Capture the cell that displays the provided text and extract its [X, Y] central coordinate. 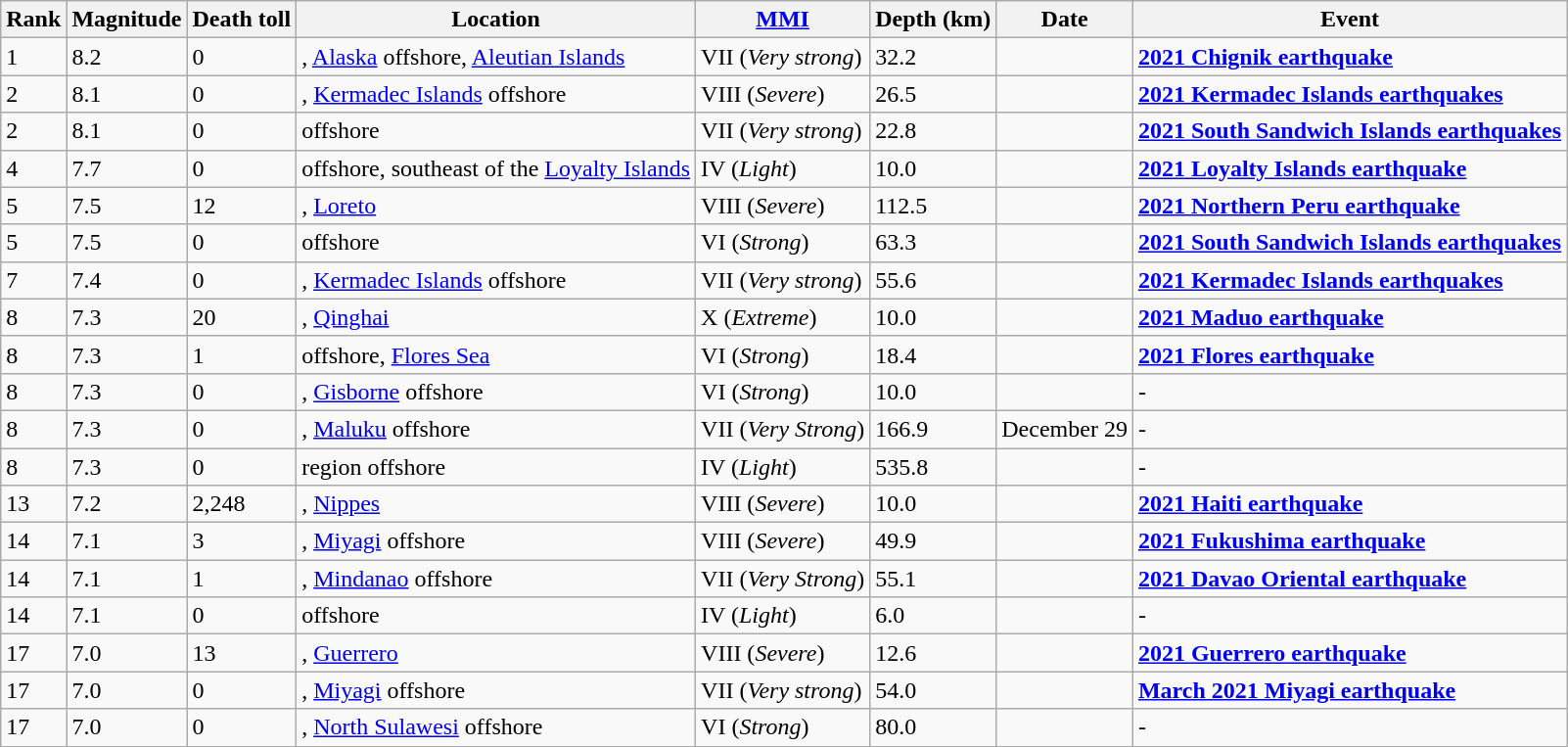
2021 Haiti earthquake [1349, 504]
535.8 [934, 467]
March 2021 Miyagi earthquake [1349, 690]
3 [242, 541]
, Maluku offshore [496, 429]
2021 Flores earthquake [1349, 354]
, Loreto [496, 206]
7.7 [127, 168]
49.9 [934, 541]
18.4 [934, 354]
63.3 [934, 243]
MMI [783, 20]
55.6 [934, 280]
offshore, Flores Sea [496, 354]
2021 Chignik earthquake [1349, 57]
2021 Northern Peru earthquake [1349, 206]
Magnitude [127, 20]
, Nippes [496, 504]
6.0 [934, 616]
, Gisborne offshore [496, 392]
December 29 [1065, 429]
, Qinghai [496, 317]
80.0 [934, 727]
20 [242, 317]
54.0 [934, 690]
Death toll [242, 20]
Location [496, 20]
8.2 [127, 57]
7.4 [127, 280]
2021 Guerrero earthquake [1349, 653]
22.8 [934, 131]
offshore, southeast of the Loyalty Islands [496, 168]
, North Sulawesi offshore [496, 727]
, Mindanao offshore [496, 579]
32.2 [934, 57]
Depth (km) [934, 20]
7 [33, 280]
, Guerrero [496, 653]
2021 Davao Oriental earthquake [1349, 579]
2,248 [242, 504]
2021 Loyalty Islands earthquake [1349, 168]
2021 Maduo earthquake [1349, 317]
26.5 [934, 94]
X (Extreme) [783, 317]
12.6 [934, 653]
55.1 [934, 579]
Rank [33, 20]
, Alaska offshore, Aleutian Islands [496, 57]
4 [33, 168]
region offshore [496, 467]
2021 Fukushima earthquake [1349, 541]
7.2 [127, 504]
12 [242, 206]
Date [1065, 20]
112.5 [934, 206]
Event [1349, 20]
166.9 [934, 429]
